Pinpoint the cell where the given text exists, returning its [x, y] midpoint coordinate. 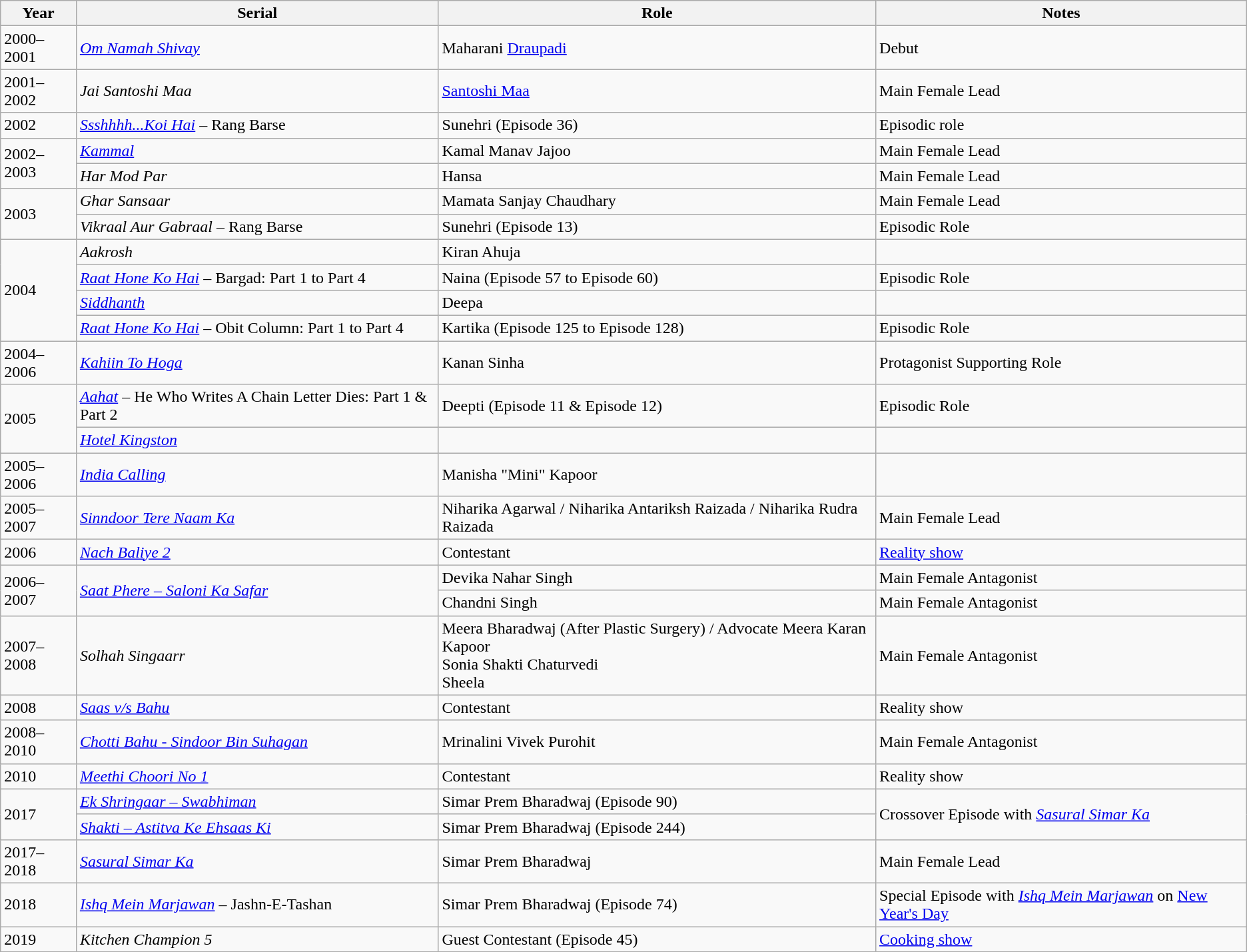
Saas v/s Bahu [257, 708]
2005–2006 [39, 474]
Jai Santoshi Maa [257, 91]
2004 [39, 290]
Episodic role [1062, 125]
2000–2001 [39, 48]
Sunehri (Episode 36) [657, 125]
Chandni Singh [657, 603]
Cooking show [1062, 939]
Deepti (Episode 11 & Episode 12) [657, 406]
Ek Shringaar – Swabhiman [257, 801]
2008 [39, 708]
2017 [39, 814]
Siddhanth [257, 302]
2003 [39, 214]
Aahat – He Who Writes A Chain Letter Dies: Part 1 & Part 2 [257, 406]
2007–2008 [39, 656]
Mrinalini Vivek Purohit [657, 742]
Serial [257, 13]
Ghar Sansaar [257, 201]
Protagonist Supporting Role [1062, 362]
Deepa [657, 302]
Guest Contestant (Episode 45) [657, 939]
Hotel Kingston [257, 440]
Hansa [657, 176]
2005 [39, 418]
Sasural Simar Ka [257, 861]
India Calling [257, 474]
Kartika (Episode 125 to Episode 128) [657, 328]
Kammal [257, 151]
Chotti Bahu - Sindoor Bin Suhagan [257, 742]
Ishq Mein Marjawan – Jashn-E-Tashan [257, 905]
Shakti – Astitva Ke Ehsaas Ki [257, 827]
Manisha "Mini" Kapoor [657, 474]
Sunehri (Episode 13) [657, 227]
Year [39, 13]
Kamal Manav Jajoo [657, 151]
Notes [1062, 13]
Nach Baliye 2 [257, 552]
Saat Phere – Saloni Ka Safar [257, 590]
2018 [39, 905]
2010 [39, 776]
Aakrosh [257, 252]
Special Episode with Ishq Mein Marjawan on New Year's Day [1062, 905]
Vikraal Aur Gabraal – Rang Barse [257, 227]
2017–2018 [39, 861]
2002 [39, 125]
Santoshi Maa [657, 91]
Maharani Draupadi [657, 48]
Role [657, 13]
2005–2007 [39, 518]
2006–2007 [39, 590]
2002–2003 [39, 163]
Kiran Ahuja [657, 252]
Mamata Sanjay Chaudhary [657, 201]
Simar Prem Bharadwaj (Episode 74) [657, 905]
Naina (Episode 57 to Episode 60) [657, 277]
2001–2002 [39, 91]
Solhah Singaarr [257, 656]
Kahiin To Hoga [257, 362]
2019 [39, 939]
Ssshhhh...Koi Hai – Rang Barse [257, 125]
Debut [1062, 48]
Simar Prem Bharadwaj (Episode 90) [657, 801]
Om Namah Shivay [257, 48]
Simar Prem Bharadwaj [657, 861]
Simar Prem Bharadwaj (Episode 244) [657, 827]
Raat Hone Ko Hai – Bargad: Part 1 to Part 4 [257, 277]
Kanan Sinha [657, 362]
Meera Bharadwaj (After Plastic Surgery) / Advocate Meera Karan Kapoor Sonia Shakti Chaturvedi Sheela [657, 656]
Meethi Choori No 1 [257, 776]
2008–2010 [39, 742]
Devika Nahar Singh [657, 578]
Sinndoor Tere Naam Ka [257, 518]
Niharika Agarwal / Niharika Antariksh Raizada / Niharika Rudra Raizada [657, 518]
Kitchen Champion 5 [257, 939]
Har Mod Par [257, 176]
2006 [39, 552]
2004–2006 [39, 362]
Raat Hone Ko Hai – Obit Column: Part 1 to Part 4 [257, 328]
Crossover Episode with Sasural Simar Ka [1062, 814]
